Provide the [X, Y] coordinate of the cell's center where the given text is located.  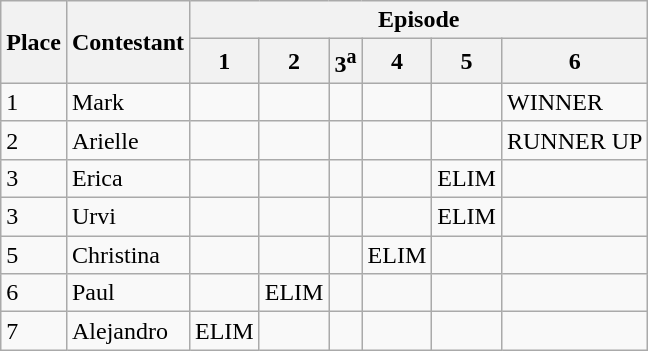
7 [34, 331]
3a [346, 62]
4 [397, 62]
RUNNER UP [574, 140]
Episode [419, 20]
Alejandro [128, 331]
Urvi [128, 217]
WINNER [574, 102]
Mark [128, 102]
Paul [128, 293]
Place [34, 42]
Contestant [128, 42]
Arielle [128, 140]
Erica [128, 178]
Christina [128, 255]
